Identify which cell holds the provided text, then report its [X, Y] central coordinate. 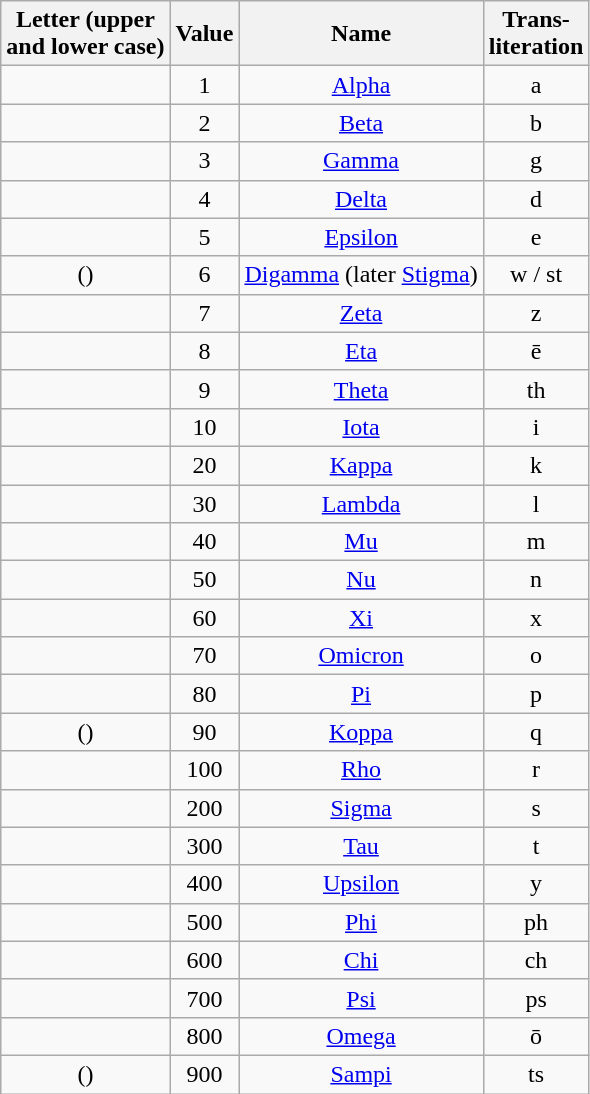
500 [204, 922]
l [536, 503]
Alpha [361, 85]
z [536, 313]
Name [361, 34]
400 [204, 884]
Upsilon [361, 884]
t [536, 846]
m [536, 542]
g [536, 161]
Rho [361, 770]
q [536, 732]
2 [204, 123]
Eta [361, 351]
w / st [536, 275]
Sigma [361, 808]
30 [204, 503]
ch [536, 960]
Beta [361, 123]
d [536, 199]
20 [204, 465]
ō [536, 1036]
9 [204, 389]
4 [204, 199]
3 [204, 161]
i [536, 427]
80 [204, 694]
a [536, 85]
60 [204, 618]
Omicron [361, 656]
300 [204, 846]
Pi [361, 694]
r [536, 770]
Nu [361, 580]
6 [204, 275]
e [536, 237]
Epsilon [361, 237]
8 [204, 351]
ē [536, 351]
Mu [361, 542]
Digamma (later Stigma) [361, 275]
Kappa [361, 465]
ph [536, 922]
900 [204, 1074]
th [536, 389]
10 [204, 427]
Phi [361, 922]
Iota [361, 427]
90 [204, 732]
p [536, 694]
800 [204, 1036]
n [536, 580]
1 [204, 85]
Trans- literation [536, 34]
Delta [361, 199]
Chi [361, 960]
70 [204, 656]
Tau [361, 846]
Zeta [361, 313]
600 [204, 960]
7 [204, 313]
s [536, 808]
Sampi [361, 1074]
700 [204, 998]
Letter (upper and lower case) [86, 34]
k [536, 465]
200 [204, 808]
ps [536, 998]
Koppa [361, 732]
Psi [361, 998]
Gamma [361, 161]
100 [204, 770]
o [536, 656]
5 [204, 237]
40 [204, 542]
Omega [361, 1036]
x [536, 618]
Theta [361, 389]
Lambda [361, 503]
ts [536, 1074]
50 [204, 580]
b [536, 123]
Xi [361, 618]
y [536, 884]
Value [204, 34]
